Return the [X, Y] coordinate for the center point of the cell that contains the specified text.  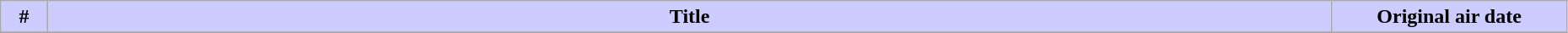
# [24, 17]
Original air date [1449, 17]
Title [689, 17]
